Return [X, Y] of the center of cell containing provided text 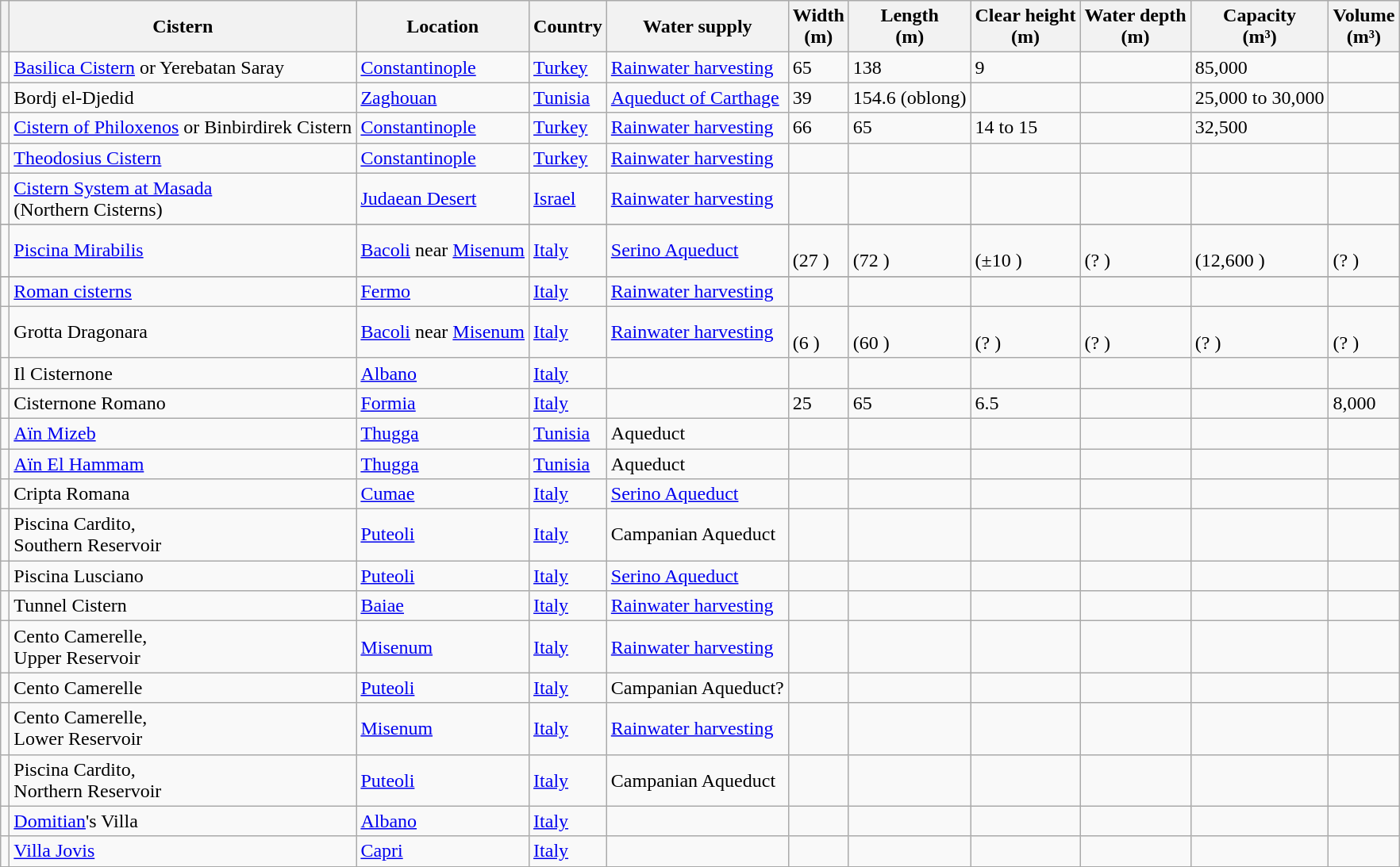
Cisternone Romano [183, 403]
Location [443, 27]
85,000 [1260, 67]
Cistern of Philoxenos or Binbirdirek Cistern [183, 128]
Il Cisternone [183, 373]
Aqueduct of Carthage [697, 98]
Country [568, 27]
Capri [443, 851]
8,000 [1363, 403]
25,000 to 30,000 [1260, 98]
Water depth(m) [1135, 27]
Zaghouan [443, 98]
Baiae [443, 606]
(12,600 ) [1260, 251]
6.5 [1025, 403]
66 [818, 128]
Aïn Mizeb [183, 433]
Cistern System at Masada(Northern Cisterns) [183, 198]
Clear height(m) [1025, 27]
Capacity(m³) [1260, 27]
Cumae [443, 494]
Judaean Desert [443, 198]
Piscina Lusciano [183, 576]
Domitian's Villa [183, 821]
9 [1025, 67]
Israel [568, 198]
Cento Camerelle,Lower Reservoir [183, 728]
(60 ) [910, 332]
Campanian Aqueduct? [697, 688]
Cripta Romana [183, 494]
(±10 ) [1025, 251]
Bordj el-Djedid [183, 98]
Width(m) [818, 27]
(72 ) [910, 251]
25 [818, 403]
Theodosius Cistern [183, 158]
(27 ) [818, 251]
14 to 15 [1025, 128]
Length(m) [910, 27]
Tunnel Cistern [183, 606]
Volume(m³) [1363, 27]
32,500 [1260, 128]
Villa Jovis [183, 851]
Aïn El Hammam [183, 464]
Basilica Cistern or Yerebatan Saray [183, 67]
Formia [443, 403]
(6 ) [818, 332]
138 [910, 67]
Cento Camerelle,Upper Reservoir [183, 647]
Water supply [697, 27]
Piscina Mirabilis [183, 251]
Piscina Cardito,Southern Reservoir [183, 535]
Roman cisterns [183, 291]
Fermo [443, 291]
Grotta Dragonara [183, 332]
Cistern [183, 27]
154.6 (oblong) [910, 98]
Cento Camerelle [183, 688]
Piscina Cardito,Northern Reservoir [183, 781]
39 [818, 98]
